Determine the (X, Y) coordinate at the center of the cell enclosing the given text.  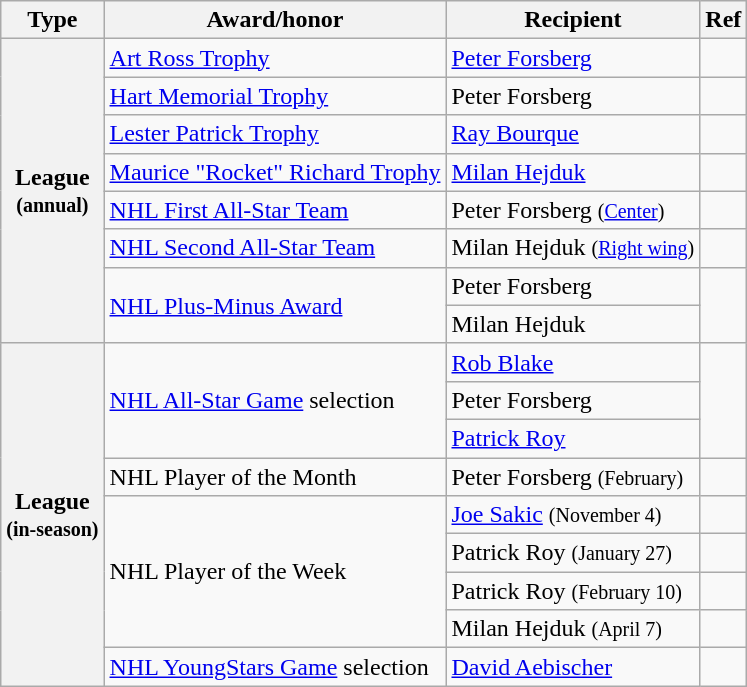
Art Ross Trophy (275, 58)
Type (52, 20)
Award/honor (275, 20)
Milan Hejduk (Right wing) (573, 248)
Hart Memorial Trophy (275, 96)
NHL Player of the Month (275, 477)
Ray Bourque (573, 134)
League(in-season) (52, 514)
Patrick Roy (January 27) (573, 553)
NHL First All-Star Team (275, 210)
Maurice "Rocket" Richard Trophy (275, 172)
David Aebischer (573, 667)
Peter Forsberg (February) (573, 477)
Lester Patrick Trophy (275, 134)
Rob Blake (573, 362)
NHL Player of the Week (275, 572)
Joe Sakic (November 4) (573, 515)
NHL Second All-Star Team (275, 248)
Milan Hejduk (April 7) (573, 629)
Peter Forsberg (Center) (573, 210)
NHL Plus-Minus Award (275, 305)
Ref (724, 20)
NHL All-Star Game selection (275, 400)
Patrick Roy (February 10) (573, 591)
Patrick Roy (573, 438)
Recipient (573, 20)
NHL YoungStars Game selection (275, 667)
League(annual) (52, 191)
